Search for the cell housing the specified text and yield its [X, Y] center coordinate. 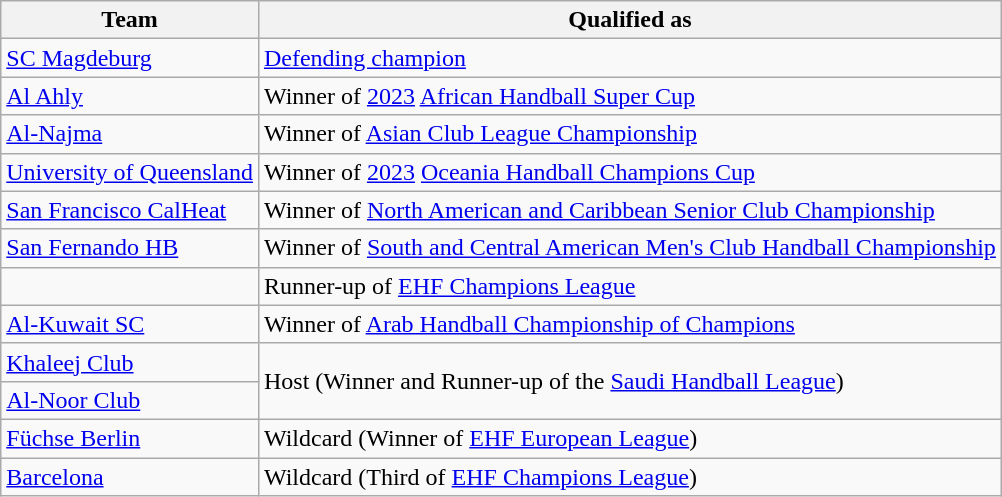
Qualified as [630, 20]
Winner of North American and Caribbean Senior Club Championship [630, 210]
University of Queensland [130, 172]
San Francisco CalHeat [130, 210]
Winner of 2023 Oceania Handball Champions Cup [630, 172]
Al-Najma [130, 134]
Barcelona [130, 477]
Runner-up of EHF Champions League [630, 286]
Al Ahly [130, 96]
Al-Kuwait SC [130, 324]
Team [130, 20]
Winner of 2023 African Handball Super Cup [630, 96]
Winner of South and Central American Men's Club Handball Championship [630, 248]
Khaleej Club [130, 362]
Winner of Arab Handball Championship of Champions [630, 324]
Wildcard (Third of EHF Champions League) [630, 477]
San Fernando HB [130, 248]
Winner of Asian Club League Championship [630, 134]
Defending champion [630, 58]
SC Magdeburg [130, 58]
Host (Winner and Runner-up of the Saudi Handball League) [630, 381]
Al-Noor Club [130, 400]
Wildcard (Winner of EHF European League) [630, 438]
Füchse Berlin [130, 438]
